Locate the cell with the specified text and output its [X, Y] center coordinate. 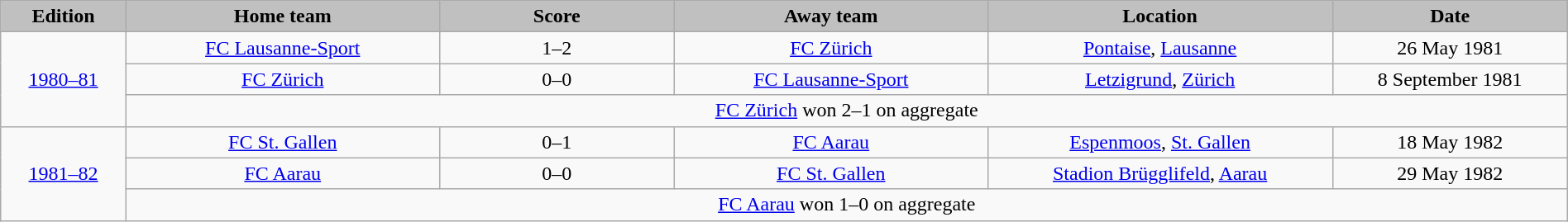
1–2 [557, 48]
Away team [830, 17]
Location [1159, 17]
1981–82 [64, 173]
Date [1450, 17]
Home team [283, 17]
1980–81 [64, 79]
29 May 1982 [1450, 173]
8 September 1981 [1450, 79]
26 May 1981 [1450, 48]
Pontaise, Lausanne [1159, 48]
Score [557, 17]
0–1 [557, 142]
FC Zürich won 2–1 on aggregate [847, 111]
18 May 1982 [1450, 142]
Letzigrund, Zürich [1159, 79]
Edition [64, 17]
Stadion Brügglifeld, Aarau [1159, 173]
Espenmoos, St. Gallen [1159, 142]
FC Aarau won 1–0 on aggregate [847, 205]
